Search for the cell housing the specified text and yield its [x, y] center coordinate. 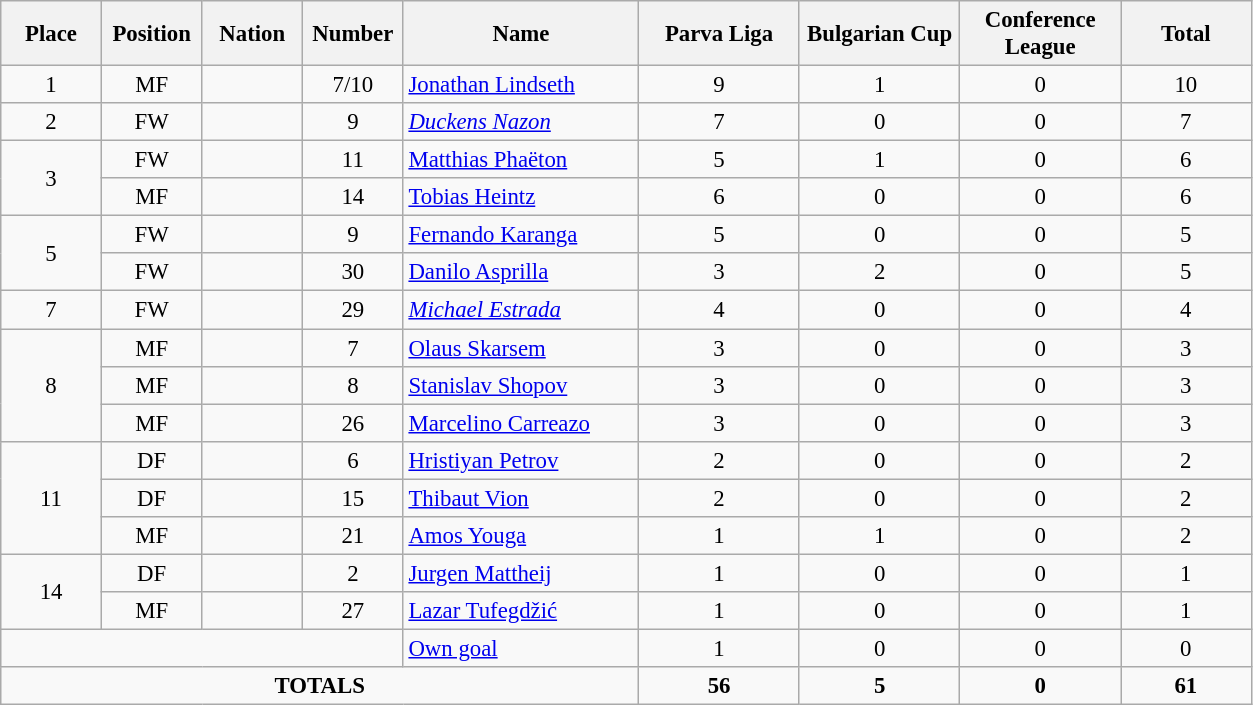
56 [720, 686]
29 [354, 310]
Amos Youga [521, 536]
Own goal [521, 648]
Jonathan Lindseth [521, 85]
Number [354, 34]
Position [152, 34]
Name [521, 34]
Tobias Heintz [521, 197]
Parva Liga [720, 34]
7/10 [354, 85]
TOTALS [320, 686]
Hristiyan Petrov [521, 460]
10 [1186, 85]
Lazar Tufegdžić [521, 611]
Michael Estrada [521, 310]
Total [1186, 34]
Bulgarian Cup [880, 34]
Stanislav Shopov [521, 385]
Nation [252, 34]
26 [354, 423]
Place [52, 34]
Jurgen Mattheij [521, 573]
Thibaut Vion [521, 498]
Marcelino Carreazo [521, 423]
Olaus Skarsem [521, 348]
61 [1186, 686]
Fernando Karanga [521, 235]
Conference League [1040, 34]
27 [354, 611]
Danilo Asprilla [521, 273]
Matthias Phaëton [521, 160]
Duckens Nazon [521, 122]
15 [354, 498]
30 [354, 273]
21 [354, 536]
